Locate the cell with the specified text and output its (x, y) center coordinate. 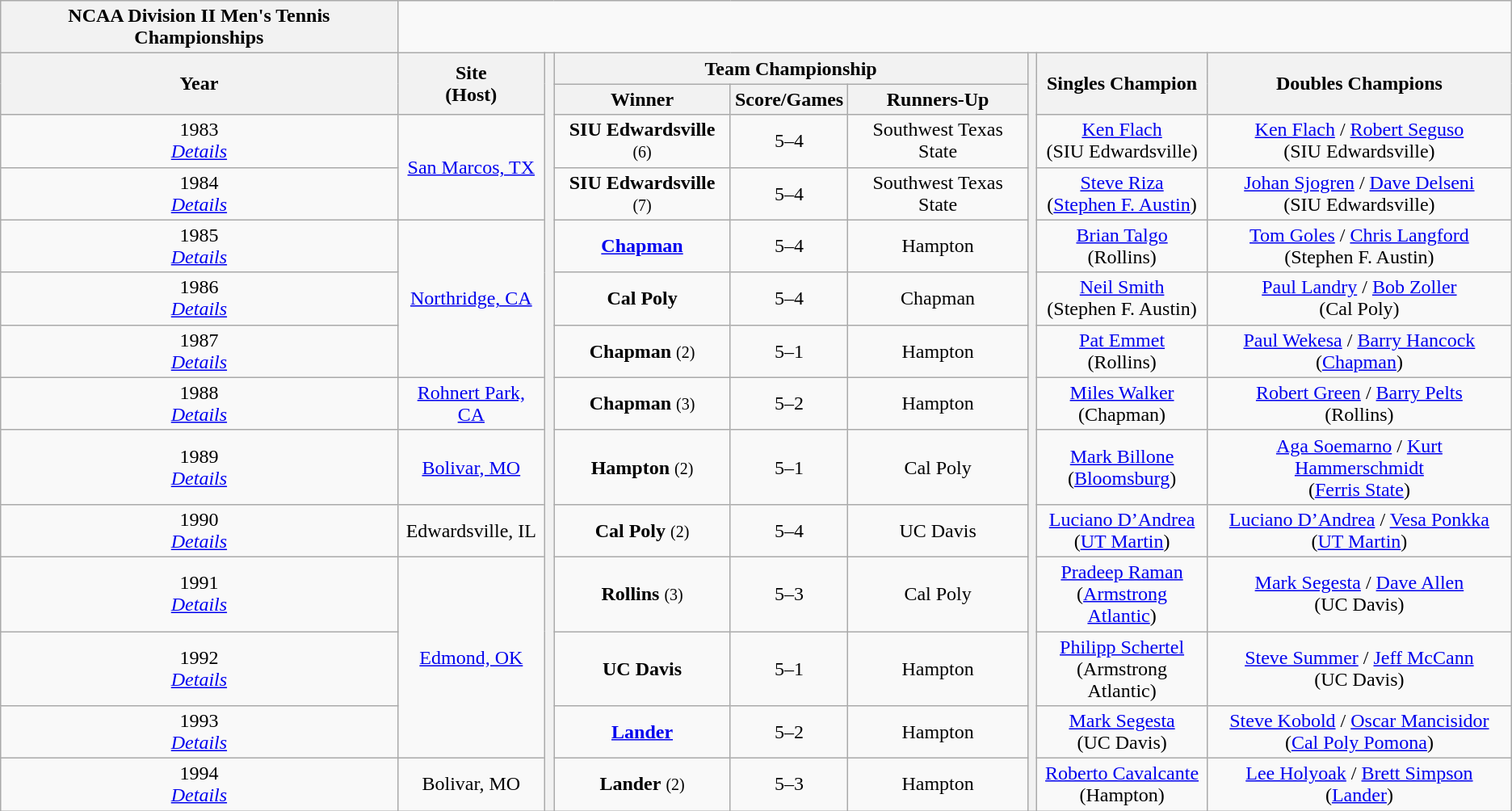
Chapman (3) (643, 404)
Score/Games (788, 99)
Edmond, OK (472, 658)
1994Details (199, 785)
Mark Segesta(UC Davis) (1123, 732)
Aga Soemarno / Kurt Hammerschmidt(Ferris State) (1360, 467)
Paul Landry / Bob Zoller(Cal Poly) (1360, 299)
Brian Talgo(Rollins) (1123, 246)
1991Details (199, 594)
Paul Wekesa / Barry Hancock(Chapman) (1360, 351)
Rohnert Park, CA (472, 404)
1990Details (199, 530)
SIU Edwardsville (6) (643, 141)
1985Details (199, 246)
Cal Poly (2) (643, 530)
Robert Green / Barry Pelts(Rollins) (1360, 404)
Lander (2) (643, 785)
Lee Holyoak / Brett Simpson(Lander) (1360, 785)
1989Details (199, 467)
Luciano D’Andrea / Vesa Ponkka(UT Martin) (1360, 530)
Rollins (3) (643, 594)
1986Details (199, 299)
1984Details (199, 194)
Edwardsville, IL (472, 530)
Winner (643, 99)
Philipp Schertel(Armstrong Atlantic) (1123, 669)
Steve Summer / Jeff McCann(UC Davis) (1360, 669)
1988Details (199, 404)
Ken Flach / Robert Seguso(SIU Edwardsville) (1360, 141)
Steve Kobold / Oscar Mancisidor(Cal Poly Pomona) (1360, 732)
Luciano D’Andrea(UT Martin) (1123, 530)
Pat Emmet(Rollins) (1123, 351)
San Marcos, TX (472, 167)
1992Details (199, 669)
Doubles Champions (1360, 84)
Singles Champion (1123, 84)
Johan Sjogren / Dave Delseni(SIU Edwardsville) (1360, 194)
Team Championship (792, 69)
Lander (643, 732)
1987Details (199, 351)
NCAA Division II Men's Tennis Championships (199, 27)
1983Details (199, 141)
1993Details (199, 732)
SIU Edwardsville (7) (643, 194)
Mark Billone(Bloomsburg) (1123, 467)
Ken Flach(SIU Edwardsville) (1123, 141)
Hampton (2) (643, 467)
Site(Host) (472, 84)
Runners-Up (939, 99)
Miles Walker(Chapman) (1123, 404)
Neil Smith(Stephen F. Austin) (1123, 299)
Mark Segesta / Dave Allen(UC Davis) (1360, 594)
Pradeep Raman(Armstrong Atlantic) (1123, 594)
Chapman (2) (643, 351)
Steve Riza(Stephen F. Austin) (1123, 194)
Roberto Cavalcante(Hampton) (1123, 785)
Year (199, 84)
Northridge, CA (472, 299)
Tom Goles / Chris Langford(Stephen F. Austin) (1360, 246)
